Return the [x, y] coordinate for the center point of the cell that contains the specified text.  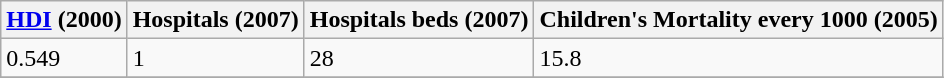
HDI (2000) [64, 20]
15.8 [738, 58]
Hospitals (2007) [216, 20]
0.549 [64, 58]
Hospitals beds (2007) [419, 20]
Children's Mortality every 1000 (2005) [738, 20]
1 [216, 58]
28 [419, 58]
